Pinpoint the cell where the given text exists, returning its [x, y] midpoint coordinate. 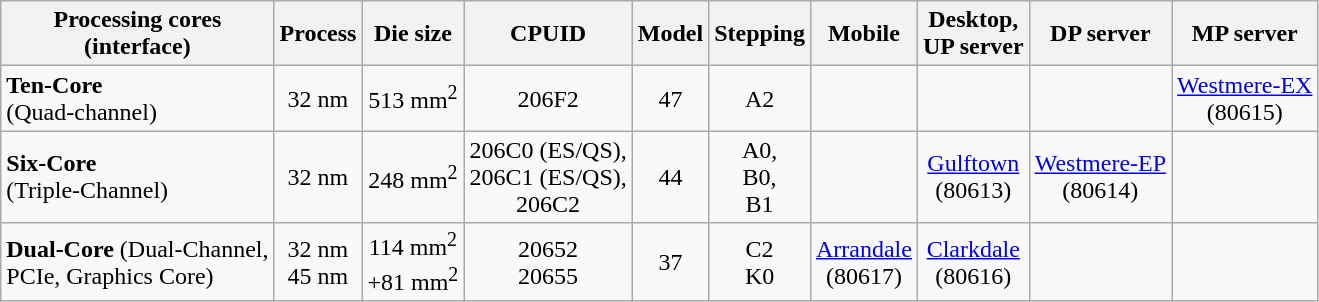
44 [670, 177]
513 mm2 [413, 98]
32 nm45 nm [318, 262]
37 [670, 262]
114 mm2+81 mm2 [413, 262]
248 mm2 [413, 177]
MP server [1245, 34]
Ten-Core(Quad-channel) [138, 98]
Westmere-EP(80614) [1100, 177]
Arrandale(80617) [864, 262]
Westmere-EX(80615) [1245, 98]
DP server [1100, 34]
Dual-Core (Dual-Channel,PCIe, Graphics Core) [138, 262]
206F2 [548, 98]
Desktop,UP server [973, 34]
Die size [413, 34]
Model [670, 34]
C2K0 [760, 262]
2065220655 [548, 262]
Six-Core(Triple-Channel) [138, 177]
A2 [760, 98]
CPUID [548, 34]
206C0 (ES/QS),206C1 (ES/QS), 206C2 [548, 177]
Mobile [864, 34]
Stepping [760, 34]
Gulftown(80613) [973, 177]
Processing cores(interface) [138, 34]
A0,B0,B1 [760, 177]
Process [318, 34]
47 [670, 98]
Clarkdale(80616) [973, 262]
